Determine the [X, Y] coordinate at the center of the cell enclosing the given text.  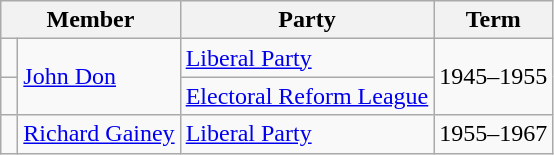
Member [90, 20]
John Don [99, 77]
Party [307, 20]
1955–1967 [494, 134]
Richard Gainey [99, 134]
1945–1955 [494, 77]
Term [494, 20]
Electoral Reform League [307, 96]
